Capture the cell that displays the provided text and extract its [x, y] central coordinate. 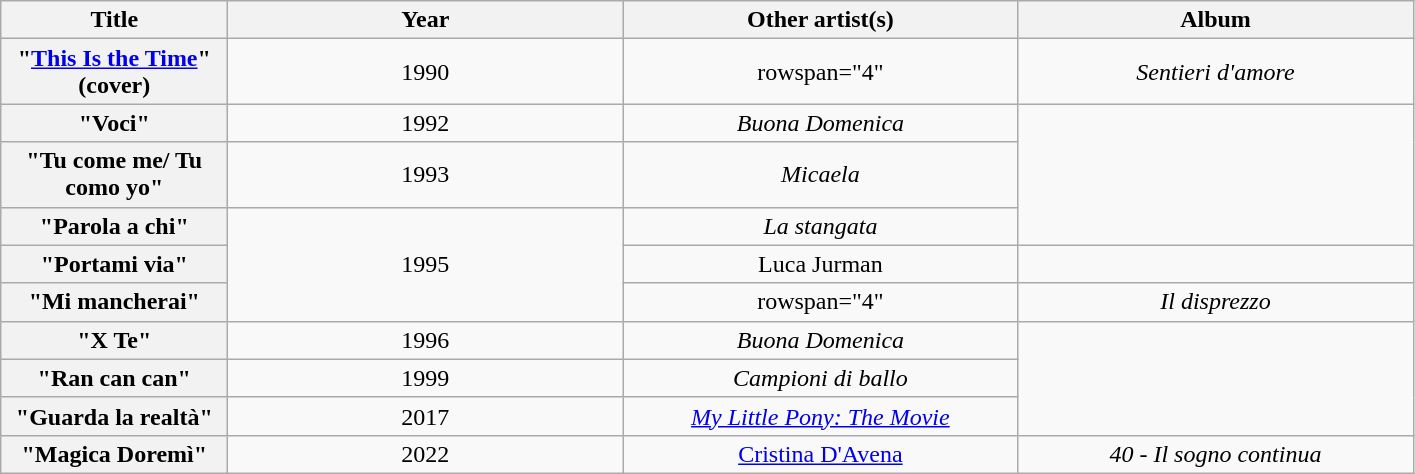
2017 [426, 416]
Luca Jurman [820, 264]
1995 [426, 264]
"X Te" [114, 340]
Campioni di ballo [820, 378]
"Portami via" [114, 264]
Il disprezzo [1216, 302]
1999 [426, 378]
Year [426, 20]
1992 [426, 123]
"Mi mancherai" [114, 302]
Other artist(s) [820, 20]
"Tu come me/ Tu como yo" [114, 174]
40 - Il sogno continua [1216, 454]
Micaela [820, 174]
"Magica Doremì" [114, 454]
My Little Pony: The Movie [820, 416]
"Guarda la realtà" [114, 416]
"Voci" [114, 123]
1990 [426, 72]
Title [114, 20]
1996 [426, 340]
"This Is the Time" (cover) [114, 72]
1993 [426, 174]
Sentieri d'amore [1216, 72]
Cristina D'Avena [820, 454]
La stangata [820, 226]
"Ran can can" [114, 378]
Album [1216, 20]
2022 [426, 454]
"Parola a chi" [114, 226]
